Capture the cell that displays the provided text and extract its (X, Y) central coordinate. 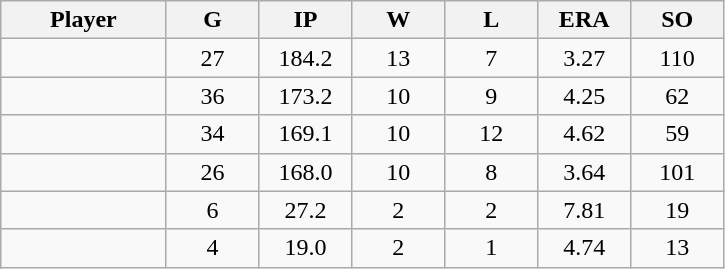
110 (678, 58)
36 (212, 96)
9 (492, 96)
W (398, 20)
62 (678, 96)
34 (212, 134)
4.74 (584, 248)
IP (306, 20)
4.25 (584, 96)
19 (678, 210)
6 (212, 210)
173.2 (306, 96)
7.81 (584, 210)
12 (492, 134)
59 (678, 134)
19.0 (306, 248)
3.27 (584, 58)
Player (84, 20)
101 (678, 172)
27 (212, 58)
G (212, 20)
8 (492, 172)
ERA (584, 20)
1 (492, 248)
26 (212, 172)
4.62 (584, 134)
184.2 (306, 58)
169.1 (306, 134)
L (492, 20)
168.0 (306, 172)
SO (678, 20)
27.2 (306, 210)
3.64 (584, 172)
7 (492, 58)
4 (212, 248)
